Capture the cell that displays the provided text and extract its [x, y] central coordinate. 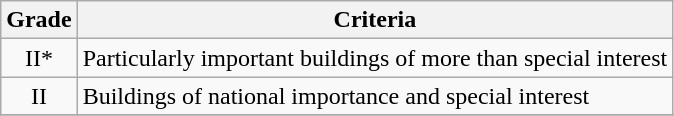
Grade [39, 20]
Particularly important buildings of more than special interest [375, 58]
II [39, 96]
Buildings of national importance and special interest [375, 96]
II* [39, 58]
Criteria [375, 20]
